Search for the cell housing the specified text and yield its [x, y] center coordinate. 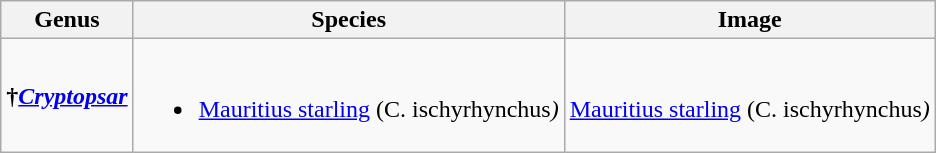
Image [750, 20]
†Cryptopsar [67, 96]
Genus [67, 20]
Species [348, 20]
